Search for the cell housing the specified text and yield its [x, y] center coordinate. 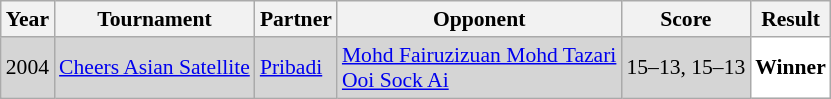
Result [790, 19]
2004 [28, 68]
Pribadi [296, 68]
Opponent [480, 19]
Mohd Fairuzizuan Mohd Tazari Ooi Sock Ai [480, 68]
Tournament [154, 19]
Year [28, 19]
Cheers Asian Satellite [154, 68]
15–13, 15–13 [686, 68]
Winner [790, 68]
Partner [296, 19]
Score [686, 19]
